Scan for the cell matching the given text and deliver its (x, y) coordinate at center. 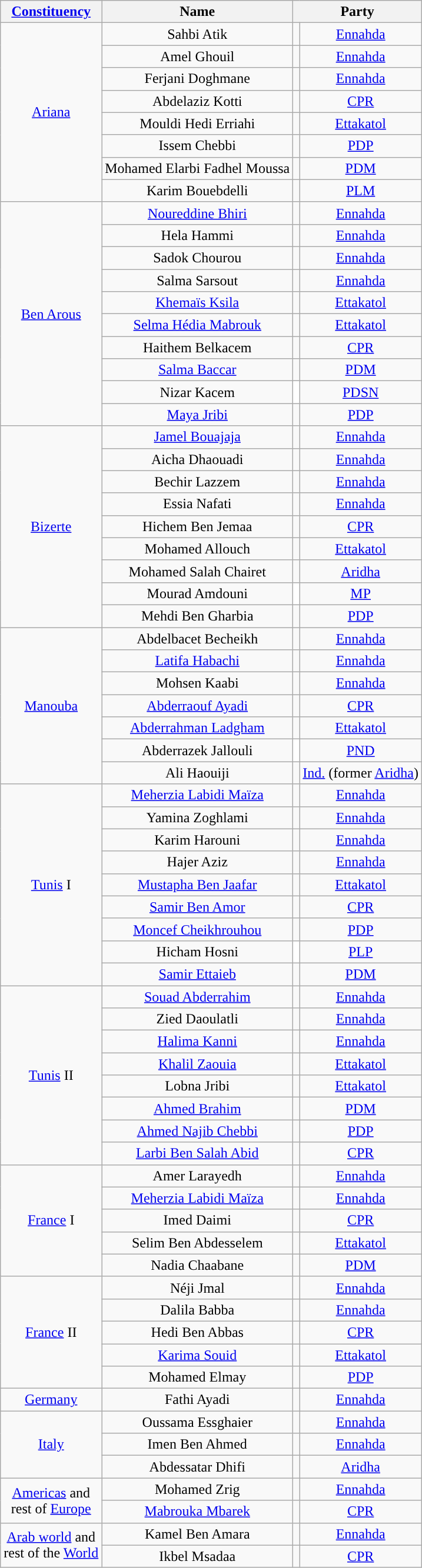
Abdelaziz Kotti (198, 101)
France I (51, 1220)
Dalila Babba (198, 1310)
Hela Hammi (198, 235)
Hicham Hosni (198, 952)
Latifa Habachi (198, 661)
Ben Arous (51, 314)
Mohsen Kaabi (198, 683)
Nizar Kacem (198, 392)
Tunis I (51, 885)
Zied Daoulatli (198, 1019)
Fathi Ayadi (198, 1400)
Abdelbacet Becheikh (198, 638)
Karima Souid (198, 1355)
Manouba (51, 705)
PDSN (361, 392)
Hichem Ben Jemaa (198, 526)
PLP (361, 952)
Tunis II (51, 1075)
Samir Ettaieb (198, 974)
Souad Abderrahim (198, 997)
France II (51, 1332)
Amer Larayedh (198, 1176)
Ariana (51, 112)
Arab world andrest of the World (51, 1545)
Haithem Belkacem (198, 348)
MP (361, 593)
Halima Kanni (198, 1042)
Noureddine Bhiri (198, 213)
Selma Hédia Mabrouk (198, 325)
Aicha Dhaouadi (198, 459)
Néji Jmal (198, 1287)
Name (198, 12)
Mustapha Ben Jaafar (198, 885)
Oussama Essghaier (198, 1422)
Mohamed Elarbi Fadhel Moussa (198, 168)
Ali Haouiji (198, 773)
Jamel Bouajaja (198, 437)
Bizerte (51, 527)
Mourad Amdouni (198, 593)
Salma Baccar (198, 370)
Ferjani Doghmane (198, 79)
Hajer Aziz (198, 862)
Mohamed Salah Chairet (198, 571)
Issem Chebbi (198, 146)
Selim Ben Abdesselem (198, 1243)
Amel Ghouil (198, 56)
Mabrouka Mbarek (198, 1512)
Nadia Chaabane (198, 1265)
Party (358, 12)
Americas andrest of Europe (51, 1500)
Lobna Jribi (198, 1086)
PLM (361, 191)
Mohamed Zrig (198, 1489)
PND (361, 750)
Karim Harouni (198, 840)
Moncef Cheikhrouhou (198, 929)
Mohamed Elmay (198, 1377)
Yamina Zoghlami (198, 818)
Italy (51, 1444)
Abderrazek Jallouli (198, 750)
Larbi Ben Salah Abid (198, 1153)
Salma Sarsout (198, 281)
Sahbi Atik (198, 34)
Abdessatar Dhifi (198, 1467)
Germany (51, 1400)
Abderrahman Ladgham (198, 728)
Khemaïs Ksila (198, 303)
Mohamed Allouch (198, 549)
Imed Daimi (198, 1220)
Bechir Lazzem (198, 482)
Maya Jribi (198, 415)
Abderraouf Ayadi (198, 706)
Samir Ben Amor (198, 907)
Mehdi Ben Gharbia (198, 616)
Ikbel Msadaa (198, 1556)
Constituency (51, 12)
Kamel Ben Amara (198, 1534)
Ahmed Najib Chebbi (198, 1131)
Imen Ben Ahmed (198, 1444)
Sadok Chourou (198, 258)
Essia Nafati (198, 504)
Khalil Zaouia (198, 1064)
Mouldi Hedi Erriahi (198, 124)
Karim Bouebdelli (198, 191)
Ahmed Brahim (198, 1109)
Ind. (former Aridha) (361, 773)
Hedi Ben Abbas (198, 1332)
